Capture the cell that displays the provided text and extract its [X, Y] central coordinate. 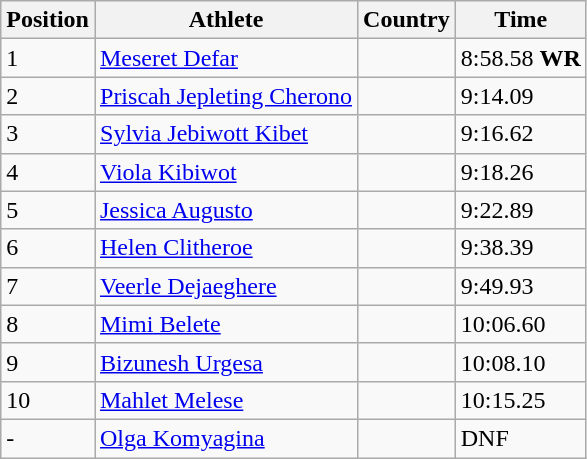
Priscah Jepleting Cherono [226, 96]
6 [48, 248]
Country [407, 20]
9:18.26 [520, 172]
7 [48, 286]
- [48, 438]
9:38.39 [520, 248]
Mimi Belete [226, 324]
3 [48, 134]
10:08.10 [520, 362]
5 [48, 210]
Position [48, 20]
10 [48, 400]
Time [520, 20]
Veerle Dejaeghere [226, 286]
Viola Kibiwot [226, 172]
9:16.62 [520, 134]
Olga Komyagina [226, 438]
4 [48, 172]
9 [48, 362]
Mahlet Melese [226, 400]
9:22.89 [520, 210]
Jessica Augusto [226, 210]
Sylvia Jebiwott Kibet [226, 134]
Bizunesh Urgesa [226, 362]
10:06.60 [520, 324]
8 [48, 324]
DNF [520, 438]
10:15.25 [520, 400]
Meseret Defar [226, 58]
Helen Clitheroe [226, 248]
Athlete [226, 20]
8:58.58 WR [520, 58]
2 [48, 96]
9:49.93 [520, 286]
9:14.09 [520, 96]
1 [48, 58]
